For the text-containing cell, return its midpoint in (x, y) coordinate format. 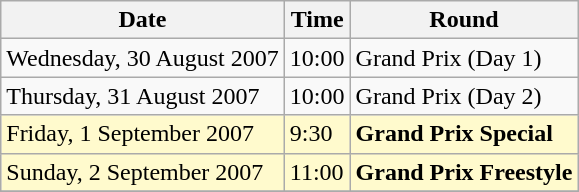
Round (464, 20)
Grand Prix Special (464, 134)
Date (143, 20)
Thursday, 31 August 2007 (143, 96)
11:00 (317, 172)
Sunday, 2 September 2007 (143, 172)
Grand Prix (Day 1) (464, 58)
Wednesday, 30 August 2007 (143, 58)
Grand Prix Freestyle (464, 172)
Time (317, 20)
9:30 (317, 134)
Grand Prix (Day 2) (464, 96)
Friday, 1 September 2007 (143, 134)
